Return [x, y] of the center of cell containing provided text 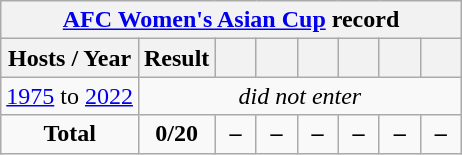
AFC Women's Asian Cup record [232, 20]
did not enter [300, 96]
Result [176, 58]
Hosts / Year [70, 58]
Total [70, 134]
1975 to 2022 [70, 96]
0/20 [176, 134]
